Pinpoint the cell where the given text exists, returning its [x, y] midpoint coordinate. 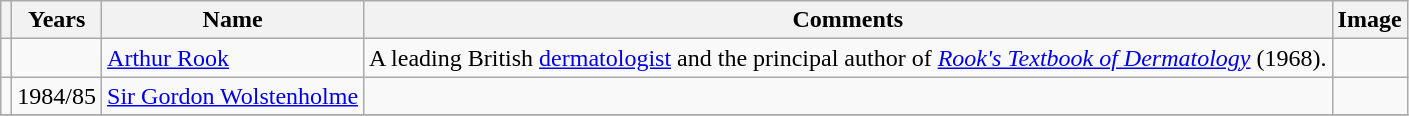
Years [57, 20]
Image [1370, 20]
Arthur Rook [233, 58]
1984/85 [57, 96]
Comments [848, 20]
A leading British dermatologist and the principal author of Rook's Textbook of Dermatology (1968). [848, 58]
Sir Gordon Wolstenholme [233, 96]
Name [233, 20]
